For the text-containing cell, return its midpoint in (X, Y) coordinate format. 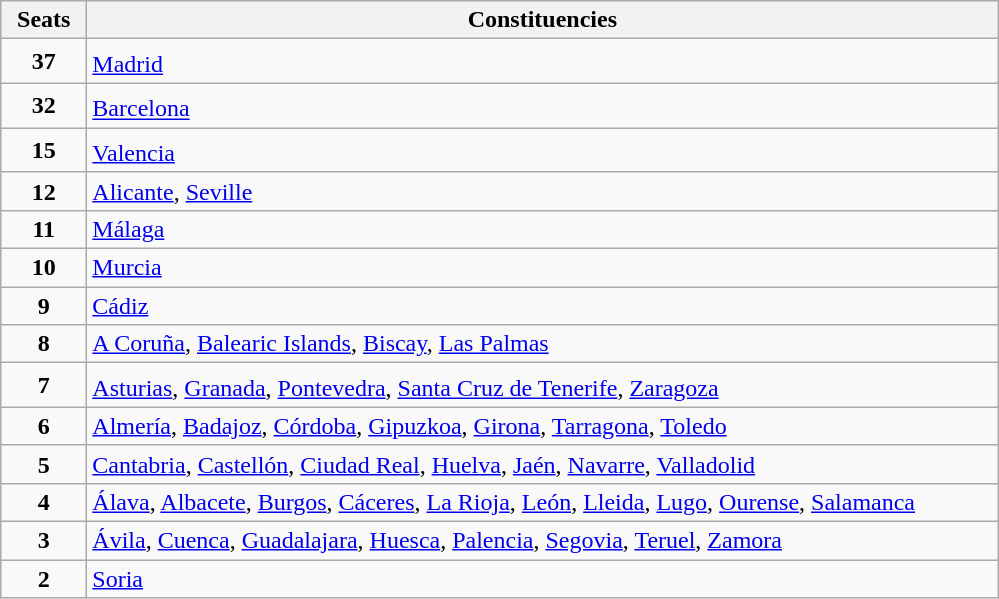
Valencia (542, 150)
10 (44, 268)
Murcia (542, 268)
9 (44, 306)
Seats (44, 20)
4 (44, 502)
Málaga (542, 230)
Almería, Badajoz, Córdoba, Gipuzkoa, Girona, Tarragona, Toledo (542, 426)
7 (44, 386)
32 (44, 106)
5 (44, 464)
Alicante, Seville (542, 191)
Cádiz (542, 306)
15 (44, 150)
Madrid (542, 62)
12 (44, 191)
37 (44, 62)
Ávila, Cuenca, Guadalajara, Huesca, Palencia, Segovia, Teruel, Zamora (542, 541)
Álava, Albacete, Burgos, Cáceres, La Rioja, León, Lleida, Lugo, Ourense, Salamanca (542, 502)
6 (44, 426)
A Coruña, Balearic Islands, Biscay, Las Palmas (542, 344)
3 (44, 541)
11 (44, 230)
2 (44, 579)
Constituencies (542, 20)
Asturias, Granada, Pontevedra, Santa Cruz de Tenerife, Zaragoza (542, 386)
8 (44, 344)
Soria (542, 579)
Barcelona (542, 106)
Cantabria, Castellón, Ciudad Real, Huelva, Jaén, Navarre, Valladolid (542, 464)
